For the text-containing cell, return its midpoint in (x, y) coordinate format. 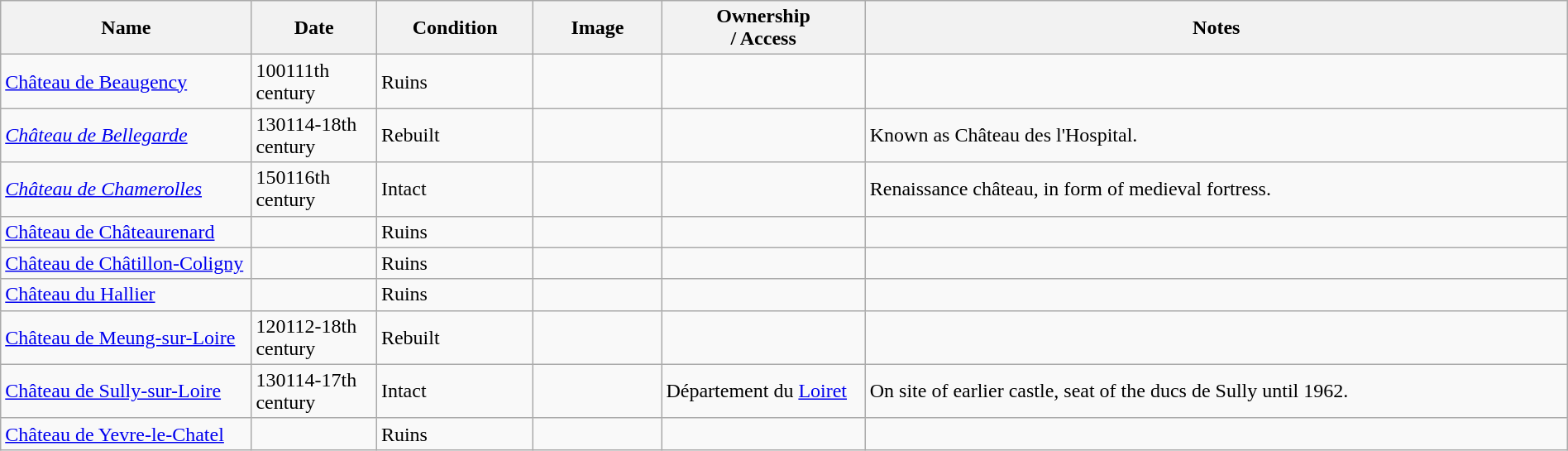
Département du Loiret (763, 391)
150116th century (314, 189)
Renaissance château, in form of medieval fortress. (1216, 189)
Château de Beaugency (126, 81)
Condition (455, 28)
130114-18th century (314, 136)
Ownership/ Access (763, 28)
Château de Meung-sur-Loire (126, 338)
Château de Châteaurenard (126, 232)
Name (126, 28)
Date (314, 28)
On site of earlier castle, seat of the ducs de Sully until 1962. (1216, 391)
Château du Hallier (126, 295)
Image (597, 28)
Known as Château des l'Hospital. (1216, 136)
Château de Chamerolles (126, 189)
Château de Yevre-le-Chatel (126, 434)
Notes (1216, 28)
Château de Châtillon-Coligny (126, 263)
120112-18th century (314, 338)
Château de Bellegarde (126, 136)
Château de Sully-sur-Loire (126, 391)
130114-17th century (314, 391)
100111th century (314, 81)
